Determine the (X, Y) coordinate at the center of the cell enclosing the given text.  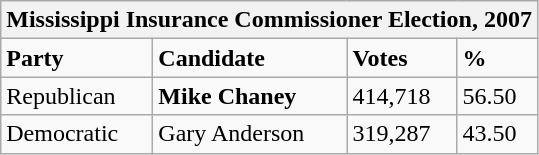
Candidate (250, 58)
319,287 (402, 134)
Democratic (77, 134)
Votes (402, 58)
Gary Anderson (250, 134)
43.50 (497, 134)
Mississippi Insurance Commissioner Election, 2007 (270, 20)
Mike Chaney (250, 96)
Party (77, 58)
56.50 (497, 96)
Republican (77, 96)
% (497, 58)
414,718 (402, 96)
